Capture the cell that displays the provided text and extract its [X, Y] central coordinate. 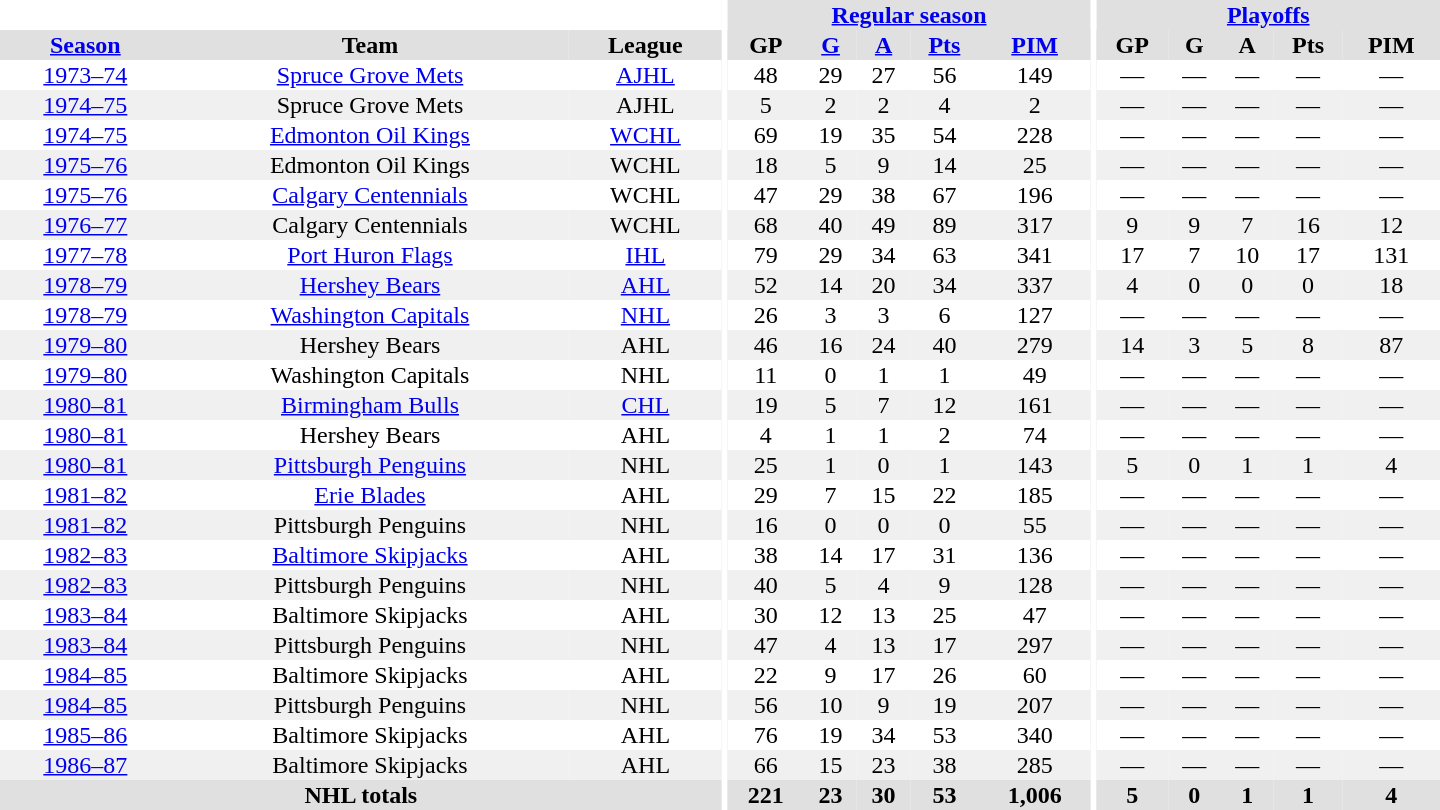
1976–77 [86, 225]
1,006 [1035, 795]
Birmingham Bulls [370, 405]
6 [944, 315]
341 [1035, 255]
128 [1035, 585]
337 [1035, 285]
1973–74 [86, 75]
69 [766, 135]
24 [884, 345]
161 [1035, 405]
1986–87 [86, 765]
Erie Blades [370, 495]
317 [1035, 225]
52 [766, 285]
55 [1035, 525]
285 [1035, 765]
20 [884, 285]
89 [944, 225]
221 [766, 795]
31 [944, 555]
48 [766, 75]
35 [884, 135]
74 [1035, 435]
79 [766, 255]
League [645, 45]
1985–86 [86, 735]
66 [766, 765]
131 [1391, 255]
136 [1035, 555]
67 [944, 195]
76 [766, 735]
Season [86, 45]
IHL [645, 255]
8 [1308, 345]
Regular season [910, 15]
228 [1035, 135]
297 [1035, 645]
63 [944, 255]
185 [1035, 495]
Team [370, 45]
207 [1035, 705]
87 [1391, 345]
54 [944, 135]
Port Huron Flags [370, 255]
196 [1035, 195]
1977–78 [86, 255]
127 [1035, 315]
143 [1035, 465]
CHL [645, 405]
27 [884, 75]
Playoffs [1268, 15]
279 [1035, 345]
11 [766, 375]
68 [766, 225]
60 [1035, 675]
46 [766, 345]
149 [1035, 75]
340 [1035, 735]
NHL totals [361, 795]
